Scan for the cell matching the given text and deliver its (X, Y) coordinate at center. 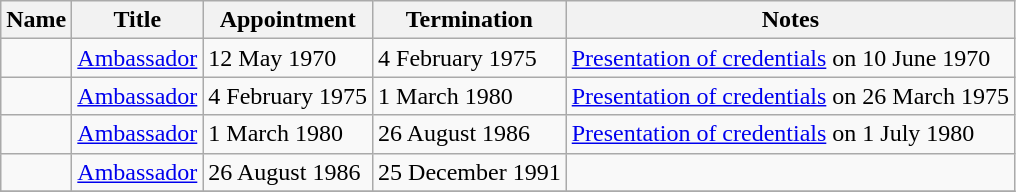
Termination (470, 20)
Name (36, 20)
12 May 1970 (288, 58)
Presentation of credentials on 10 June 1970 (790, 58)
25 December 1991 (470, 172)
Notes (790, 20)
Title (138, 20)
Appointment (288, 20)
Presentation of credentials on 26 March 1975 (790, 96)
Presentation of credentials on 1 July 1980 (790, 134)
